Locate the cell with the specified text and output its [X, Y] center coordinate. 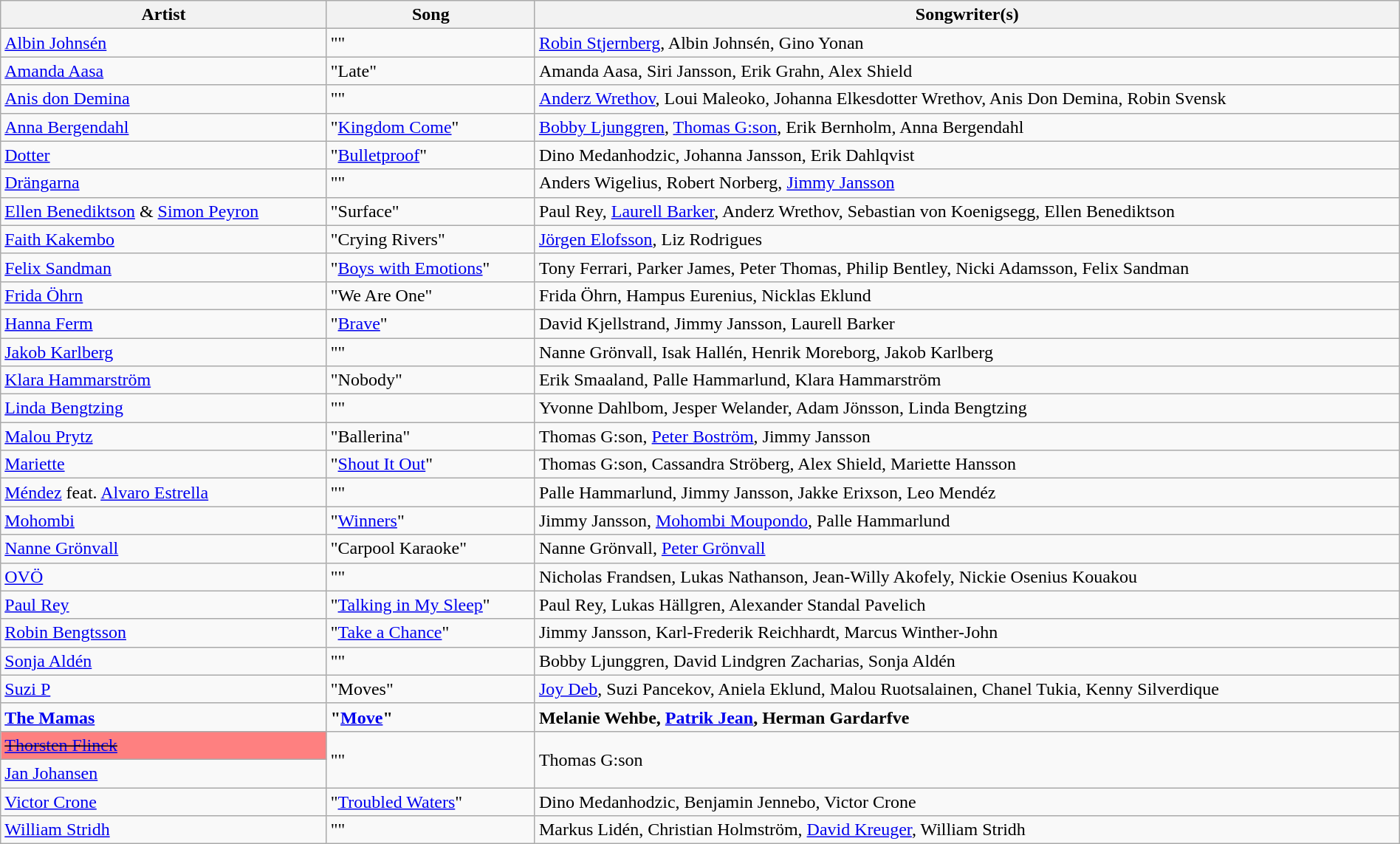
Felix Sandman [164, 267]
"Move" [430, 717]
"Bulletproof" [430, 155]
"Crying Rivers" [430, 239]
"Boys with Emotions" [430, 267]
Albin Johnsén [164, 43]
Thomas G:son, Cassandra Ströberg, Alex Shield, Mariette Hansson [967, 464]
Paul Rey [164, 605]
Yvonne Dahlbom, Jesper Welander, Adam Jönsson, Linda Bengtzing [967, 408]
Sonja Aldén [164, 661]
Suzi P [164, 689]
"Carpool Karaoke" [430, 549]
Ellen Benediktson & Simon Peyron [164, 211]
"Winners" [430, 521]
Drängarna [164, 183]
Jakob Karlberg [164, 352]
"Troubled Waters" [430, 801]
Nanne Grönvall [164, 549]
Paul Rey, Laurell Barker, Anderz Wrethov, Sebastian von Koenigsegg, Ellen Benediktson [967, 211]
"Kingdom Come" [430, 127]
"Moves" [430, 689]
Dino Medanhodzic, Johanna Jansson, Erik Dahlqvist [967, 155]
Dino Medanhodzic, Benjamin Jennebo, Victor Crone [967, 801]
Hanna Ferm [164, 323]
Paul Rey, Lukas Hällgren, Alexander Standal Pavelich [967, 605]
Erik Smaaland, Palle Hammarlund, Klara Hammarström [967, 380]
Robin Bengtsson [164, 633]
Bobby Ljunggren, Thomas G:son, Erik Bernholm, Anna Bergendahl [967, 127]
Mariette [164, 464]
Anderz Wrethov, Loui Maleoko, Johanna Elkesdotter Wrethov, Anis Don Demina, Robin Svensk [967, 99]
Nanne Grönvall, Peter Grönvall [967, 549]
Amanda Aasa [164, 71]
Frida Öhrn [164, 295]
Jimmy Jansson, Karl-Frederik Reichhardt, Marcus Winther-John [967, 633]
Nanne Grönvall, Isak Hallén, Henrik Moreborg, Jakob Karlberg [967, 352]
OVÖ [164, 577]
Amanda Aasa, Siri Jansson, Erik Grahn, Alex Shield [967, 71]
"Late" [430, 71]
"Nobody" [430, 380]
Markus Lidén, Christian Holmström, David Kreuger, William Stridh [967, 830]
Jan Johansen [164, 773]
Robin Stjernberg, Albin Johnsén, Gino Yonan [967, 43]
Song [430, 15]
Thorsten Flinck [164, 745]
William Stridh [164, 830]
Nicholas Frandsen, Lukas Nathanson, Jean-Willy Akofely, Nickie Osenius Kouakou [967, 577]
Klara Hammarström [164, 380]
Bobby Ljunggren, David Lindgren Zacharias, Sonja Aldén [967, 661]
Linda Bengtzing [164, 408]
Faith Kakembo [164, 239]
"Ballerina" [430, 436]
"Take a Chance" [430, 633]
Jörgen Elofsson, Liz Rodrigues [967, 239]
Melanie Wehbe, Patrik Jean, Herman Gardarfve [967, 717]
Tony Ferrari, Parker James, Peter Thomas, Philip Bentley, Nicki Adamsson, Felix Sandman [967, 267]
Jimmy Jansson, Mohombi Moupondo, Palle Hammarlund [967, 521]
"We Are One" [430, 295]
Palle Hammarlund, Jimmy Jansson, Jakke Erixson, Leo Mendéz [967, 493]
Victor Crone [164, 801]
Thomas G:son [967, 759]
Méndez feat. Alvaro Estrella [164, 493]
Dotter [164, 155]
"Shout It Out" [430, 464]
Songwriter(s) [967, 15]
The Mamas [164, 717]
"Brave" [430, 323]
"Surface" [430, 211]
Thomas G:son, Peter Boström, Jimmy Jansson [967, 436]
Artist [164, 15]
Anna Bergendahl [164, 127]
Joy Deb, Suzi Pancekov, Aniela Eklund, Malou Ruotsalainen, Chanel Tukia, Kenny Silverdique [967, 689]
Frida Öhrn, Hampus Eurenius, Nicklas Eklund [967, 295]
Mohombi [164, 521]
Anders Wigelius, Robert Norberg, Jimmy Jansson [967, 183]
Anis don Demina [164, 99]
"Talking in My Sleep" [430, 605]
David Kjellstrand, Jimmy Jansson, Laurell Barker [967, 323]
Malou Prytz [164, 436]
